Determine the (x, y) coordinate at the center of the cell enclosing the given text.  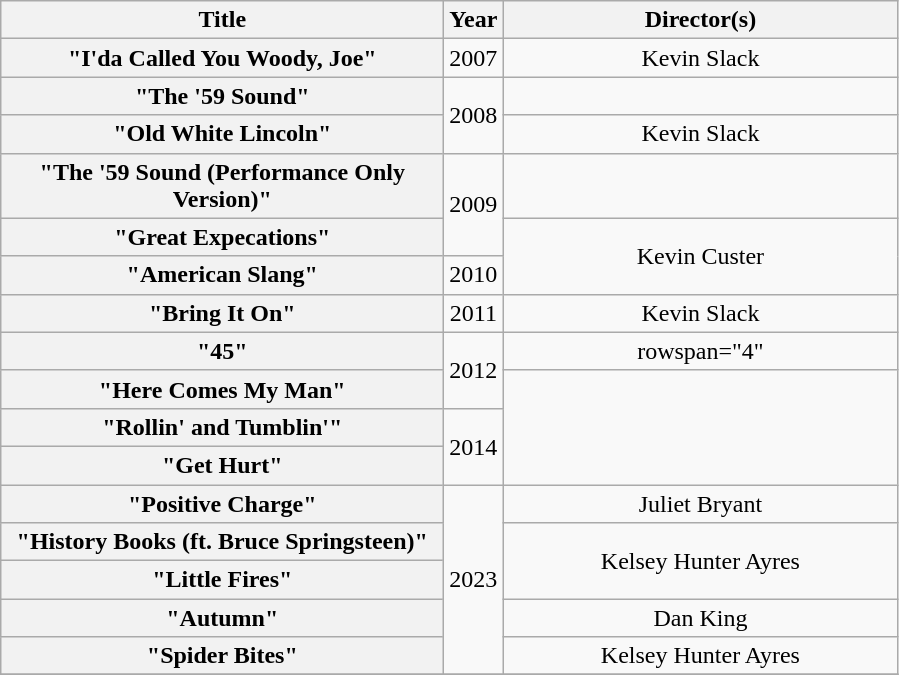
"I'da Called You Woody, Joe" (222, 58)
"Little Fires" (222, 580)
"History Books (ft. Bruce Springsteen)" (222, 542)
2023 (474, 579)
"The '59 Sound (Performance Only Version)" (222, 186)
Title (222, 20)
"45" (222, 351)
2008 (474, 115)
"Great Expecations" (222, 237)
"Old White Lincoln" (222, 134)
Year (474, 20)
Juliet Bryant (700, 503)
"Autumn" (222, 618)
2011 (474, 313)
2014 (474, 446)
2010 (474, 275)
"Here Comes My Man" (222, 389)
"The '59 Sound" (222, 96)
Dan King (700, 618)
"Spider Bites" (222, 656)
Director(s) (700, 20)
"Bring It On" (222, 313)
"Get Hurt" (222, 465)
"Positive Charge" (222, 503)
rowspan="4" (700, 351)
"American Slang" (222, 275)
2012 (474, 370)
"Rollin' and Tumblin'" (222, 427)
Kevin Custer (700, 256)
2009 (474, 204)
2007 (474, 58)
